Provide the [x, y] coordinate of the cell's center where the given text is located.  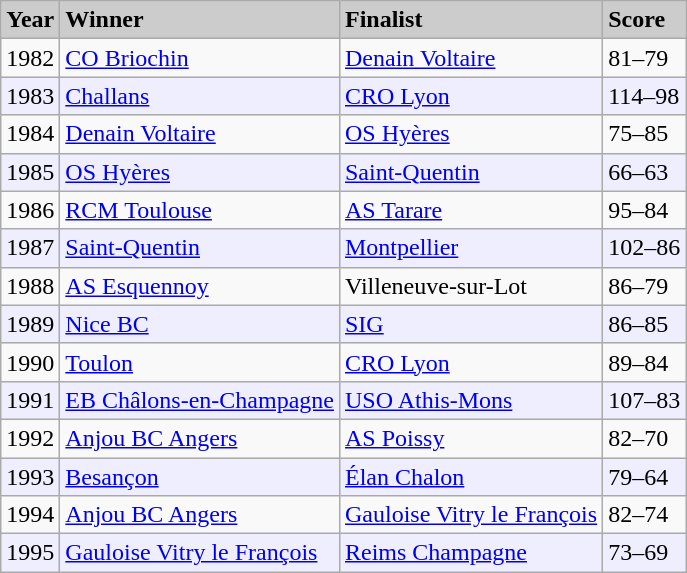
Nice BC [200, 324]
USO Athis-Mons [470, 400]
EB Châlons-en-Champagne [200, 400]
AS Esquennoy [200, 286]
CO Briochin [200, 58]
1987 [30, 248]
86–85 [644, 324]
82–74 [644, 515]
1992 [30, 438]
SIG [470, 324]
AS Tarare [470, 210]
73–69 [644, 553]
Villeneuve-sur-Lot [470, 286]
Year [30, 20]
75–85 [644, 134]
79–64 [644, 477]
1995 [30, 553]
Finalist [470, 20]
95–84 [644, 210]
1985 [30, 172]
RCM Toulouse [200, 210]
Winner [200, 20]
1990 [30, 362]
1982 [30, 58]
82–70 [644, 438]
1988 [30, 286]
1991 [30, 400]
Reims Champagne [470, 553]
107–83 [644, 400]
Toulon [200, 362]
Besançon [200, 477]
Score [644, 20]
102–86 [644, 248]
AS Poissy [470, 438]
66–63 [644, 172]
89–84 [644, 362]
1994 [30, 515]
Challans [200, 96]
114–98 [644, 96]
Montpellier [470, 248]
86–79 [644, 286]
81–79 [644, 58]
1989 [30, 324]
Élan Chalon [470, 477]
1983 [30, 96]
1984 [30, 134]
1986 [30, 210]
1993 [30, 477]
